Pinpoint the cell where the given text exists, returning its (x, y) midpoint coordinate. 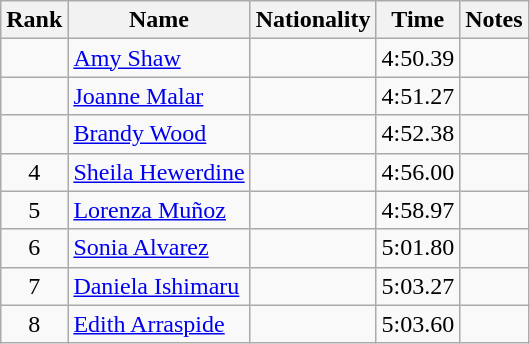
4:50.39 (418, 58)
Sheila Hewerdine (159, 172)
8 (34, 324)
4:56.00 (418, 172)
5:03.27 (418, 286)
5:03.60 (418, 324)
Time (418, 20)
5:01.80 (418, 248)
Edith Arraspide (159, 324)
Rank (34, 20)
Daniela Ishimaru (159, 286)
Notes (494, 20)
Brandy Wood (159, 134)
4:51.27 (418, 96)
Joanne Malar (159, 96)
Lorenza Muñoz (159, 210)
Amy Shaw (159, 58)
4:52.38 (418, 134)
5 (34, 210)
Name (159, 20)
6 (34, 248)
7 (34, 286)
Sonia Alvarez (159, 248)
4:58.97 (418, 210)
Nationality (313, 20)
4 (34, 172)
